Capture the cell that displays the provided text and extract its [x, y] central coordinate. 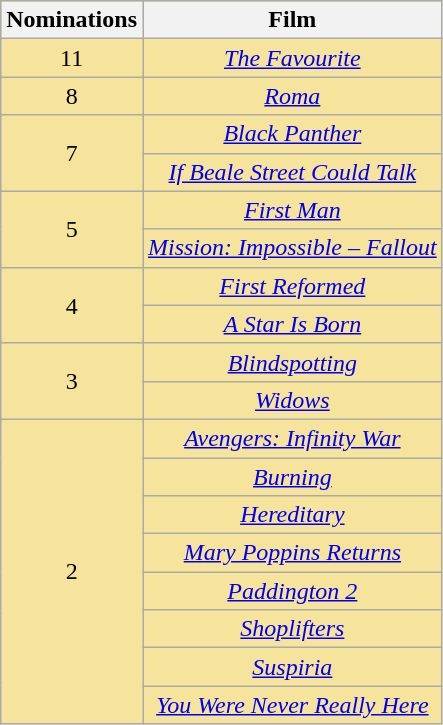
Black Panther [292, 134]
5 [72, 229]
7 [72, 153]
Mission: Impossible – Fallout [292, 248]
Burning [292, 477]
Paddington 2 [292, 591]
First Man [292, 210]
Hereditary [292, 515]
If Beale Street Could Talk [292, 172]
First Reformed [292, 286]
Roma [292, 96]
The Favourite [292, 58]
Film [292, 20]
Mary Poppins Returns [292, 553]
11 [72, 58]
You Were Never Really Here [292, 705]
Avengers: Infinity War [292, 438]
Shoplifters [292, 629]
Widows [292, 400]
4 [72, 305]
2 [72, 571]
3 [72, 381]
A Star Is Born [292, 324]
8 [72, 96]
Blindspotting [292, 362]
Suspiria [292, 667]
Nominations [72, 20]
